Locate the cell with the specified text and output its (X, Y) center coordinate. 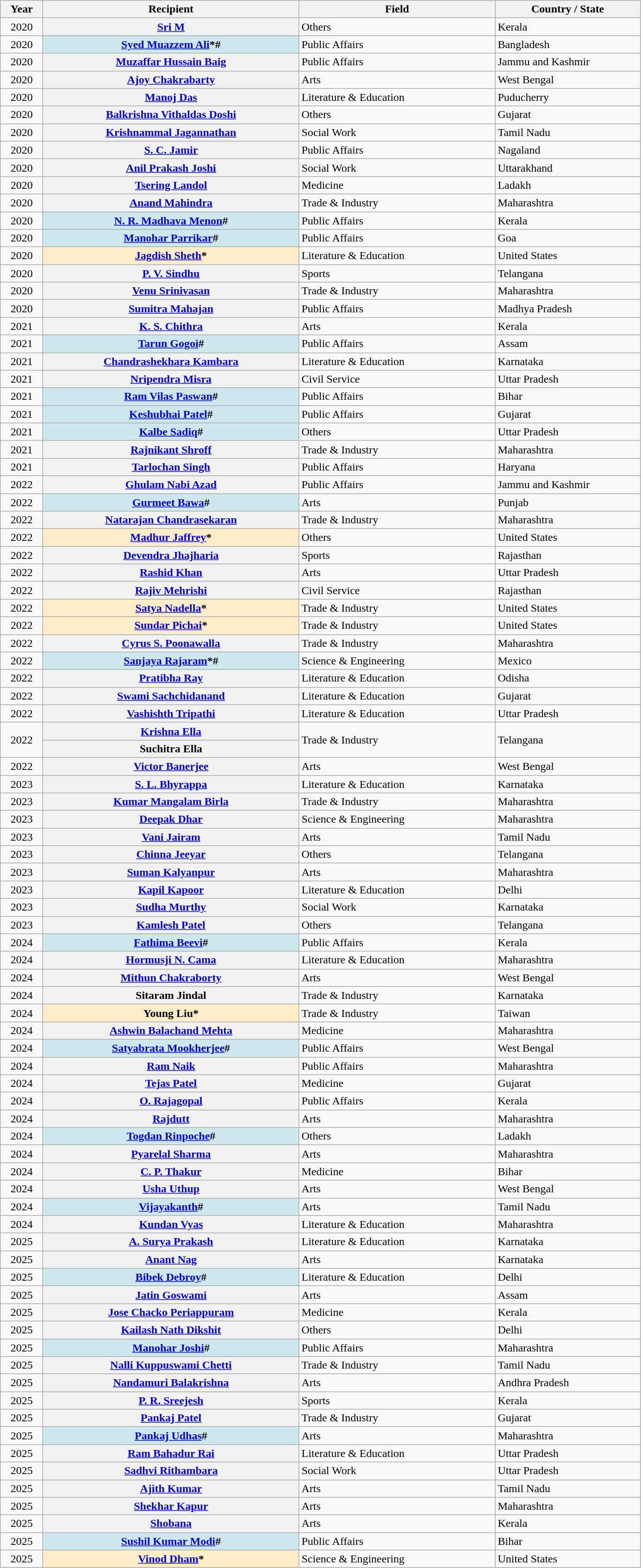
Gurmeet Bawa# (171, 502)
Odisha (567, 678)
Young Liu* (171, 1013)
Nagaland (567, 150)
S. C. Jamir (171, 150)
Ram Naik (171, 1066)
Vashishth Tripathi (171, 713)
Kalbe Sadiq# (171, 432)
Sushil Kumar Modi# (171, 1541)
Jatin Goswami (171, 1295)
Keshubhai Patel# (171, 414)
Kumar Mangalam Birla (171, 802)
Satya Nadella* (171, 608)
Bangladesh (567, 44)
Sundar Pichai* (171, 626)
Jose Chacko Periappuram (171, 1312)
O. Rajagopal (171, 1101)
S. L. Bhyrappa (171, 784)
Year (22, 9)
Field (397, 9)
Cyrus S. Poonawalla (171, 643)
Mithun Chakraborty (171, 978)
Taiwan (567, 1013)
Suman Kalyanpur (171, 872)
Venu Srinivasan (171, 291)
Balkrishna Vithaldas Doshi (171, 115)
Andhra Pradesh (567, 1383)
Manoj Das (171, 97)
Tejas Patel (171, 1084)
Sri M (171, 27)
Tarlochan Singh (171, 467)
Usha Uthup (171, 1189)
Sudha Murthy (171, 907)
Shekhar Kapur (171, 1506)
Rashid Khan (171, 573)
A. Surya Prakash (171, 1242)
Ghulam Nabi Azad (171, 484)
Kamlesh Patel (171, 925)
N. R. Madhava Menon# (171, 221)
Satyabrata Mookherjee# (171, 1048)
Chinna Jeeyar (171, 855)
Natarajan Chandrasekaran (171, 520)
Recipient (171, 9)
Pyarelal Sharma (171, 1154)
Hormusji N. Cama (171, 960)
Uttarakhand (567, 167)
Fathima Beevi# (171, 942)
Devendra Jhajharia (171, 555)
Madhur Jaffrey* (171, 538)
Vijayakanth# (171, 1207)
Rajdutt (171, 1119)
Nalli Kuppuswami Chetti (171, 1365)
Chandrashekhara Kambara (171, 361)
Pankaj Udhas# (171, 1436)
Ajoy Chakrabarty (171, 80)
P. V. Sindhu (171, 273)
Goa (567, 238)
Anant Nag (171, 1259)
K. S. Chithra (171, 326)
Madhya Pradesh (567, 309)
Deepak Dhar (171, 819)
Anil Prakash Joshi (171, 167)
Vinod Dham* (171, 1559)
Kundan Vyas (171, 1224)
Krishnammal Jagannathan (171, 132)
Sanjaya Rajaram*# (171, 661)
Ram Vilas Paswan# (171, 397)
Anand Mahindra (171, 203)
Tarun Gogoi# (171, 344)
Shobana (171, 1524)
Haryana (567, 467)
Ram Bahadur Rai (171, 1453)
Country / State (567, 9)
Punjab (567, 502)
Pankaj Patel (171, 1418)
Kailash Nath Dikshit (171, 1330)
Tsering Landol (171, 185)
Bibek Debroy# (171, 1277)
Manohar Joshi# (171, 1348)
Syed Muazzem Ali*# (171, 44)
Kapil Kapoor (171, 890)
Rajnikant Shroff (171, 449)
Togdan Rinpoche# (171, 1136)
Sumitra Mahajan (171, 309)
Rajiv Mehrishi (171, 590)
C. P. Thakur (171, 1171)
Krishna Ella (171, 731)
Ajith Kumar (171, 1488)
Pratibha Ray (171, 678)
Nandamuri Balakrishna (171, 1383)
Victor Banerjee (171, 766)
Muzaffar Hussain Baig (171, 62)
Mexico (567, 661)
Ashwin Balachand Mehta (171, 1030)
Sadhvi Rithambara (171, 1471)
Vani Jairam (171, 837)
P. R. Sreejesh (171, 1401)
Swami Sachchidanand (171, 696)
Sitaram Jindal (171, 995)
Jagdish Sheth* (171, 256)
Manohar Parrikar# (171, 238)
Suchitra Ella (171, 749)
Puducherry (567, 97)
Nripendra Misra (171, 379)
